Identify which cell holds the provided text, then report its [X, Y] central coordinate. 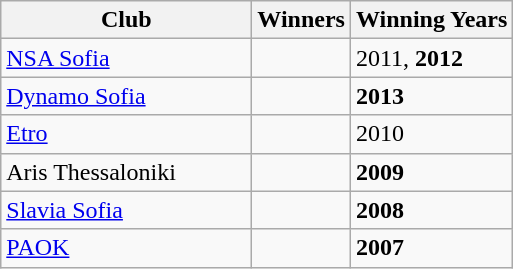
Winners [302, 20]
2010 [431, 134]
NSA Sofia [126, 58]
2008 [431, 210]
Club [126, 20]
2007 [431, 248]
2009 [431, 172]
Slavia Sofia [126, 210]
2013 [431, 96]
Winning Years [431, 20]
PAOK [126, 248]
Dynamo Sofia [126, 96]
Aris Thessaloniki [126, 172]
Etro [126, 134]
2011, 2012 [431, 58]
